Determine the (X, Y) coordinate at the center of the cell enclosing the given text.  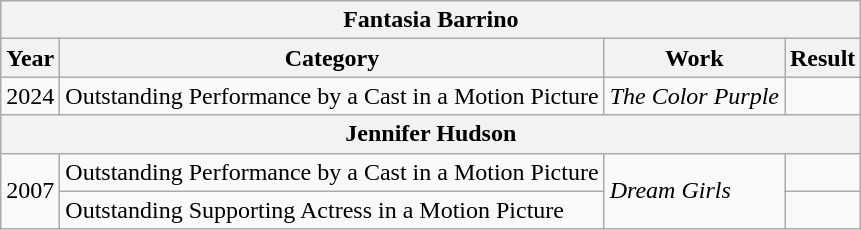
The Color Purple (694, 96)
Outstanding Supporting Actress in a Motion Picture (332, 210)
Category (332, 58)
Jennifer Hudson (431, 134)
Work (694, 58)
Result (822, 58)
2007 (30, 191)
Fantasia Barrino (431, 20)
Year (30, 58)
Dream Girls (694, 191)
2024 (30, 96)
